From the cell containing the given text, extract its center point as (x, y) coordinate. 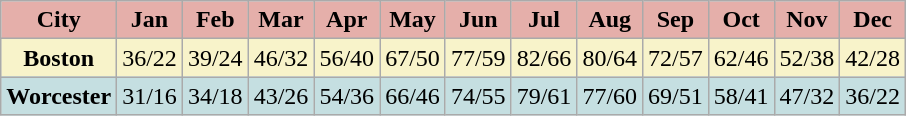
79/61 (544, 96)
Boston (59, 58)
Aug (610, 20)
Nov (807, 20)
69/51 (676, 96)
Oct (741, 20)
58/41 (741, 96)
67/50 (413, 58)
Apr (347, 20)
82/66 (544, 58)
47/32 (807, 96)
City (59, 20)
62/46 (741, 58)
52/38 (807, 58)
Dec (873, 20)
72/57 (676, 58)
66/46 (413, 96)
74/55 (478, 96)
Jun (478, 20)
Jan (150, 20)
56/40 (347, 58)
54/36 (347, 96)
Worcester (59, 96)
Sep (676, 20)
Jul (544, 20)
43/26 (281, 96)
31/16 (150, 96)
77/59 (478, 58)
77/60 (610, 96)
46/32 (281, 58)
39/24 (215, 58)
Mar (281, 20)
42/28 (873, 58)
May (413, 20)
34/18 (215, 96)
80/64 (610, 58)
Feb (215, 20)
